Pinpoint the cell where the given text exists, returning its (x, y) midpoint coordinate. 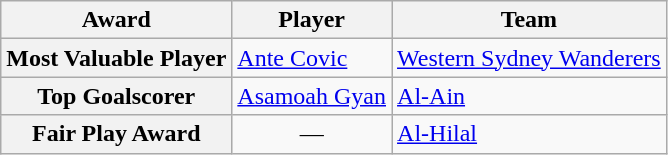
Fair Play Award (116, 134)
Western Sydney Wanderers (530, 58)
Al-Hilal (530, 134)
Top Goalscorer (116, 96)
Most Valuable Player (116, 58)
Award (116, 20)
Asamoah Gyan (312, 96)
Player (312, 20)
— (312, 134)
Team (530, 20)
Al-Ain (530, 96)
Ante Covic (312, 58)
